Extract the (X, Y) coordinate from the center of the cell holding the provided text.  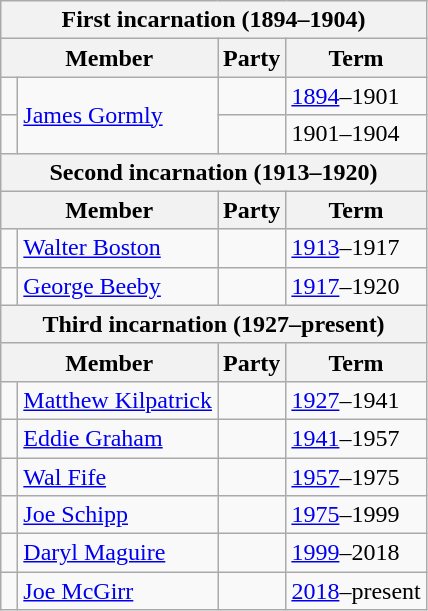
Third incarnation (1927–present) (214, 324)
2018–present (356, 591)
1999–2018 (356, 553)
Matthew Kilpatrick (118, 400)
1894–1901 (356, 96)
1901–1904 (356, 134)
James Gormly (118, 115)
1941–1957 (356, 438)
Second incarnation (1913–1920) (214, 172)
Wal Fife (118, 477)
1957–1975 (356, 477)
Daryl Maguire (118, 553)
George Beeby (118, 286)
1975–1999 (356, 515)
First incarnation (1894–1904) (214, 20)
Walter Boston (118, 248)
1913–1917 (356, 248)
Joe Schipp (118, 515)
Eddie Graham (118, 438)
1917–1920 (356, 286)
Joe McGirr (118, 591)
1927–1941 (356, 400)
